Output the (X, Y) coordinate of the center of the cell containing the given text.  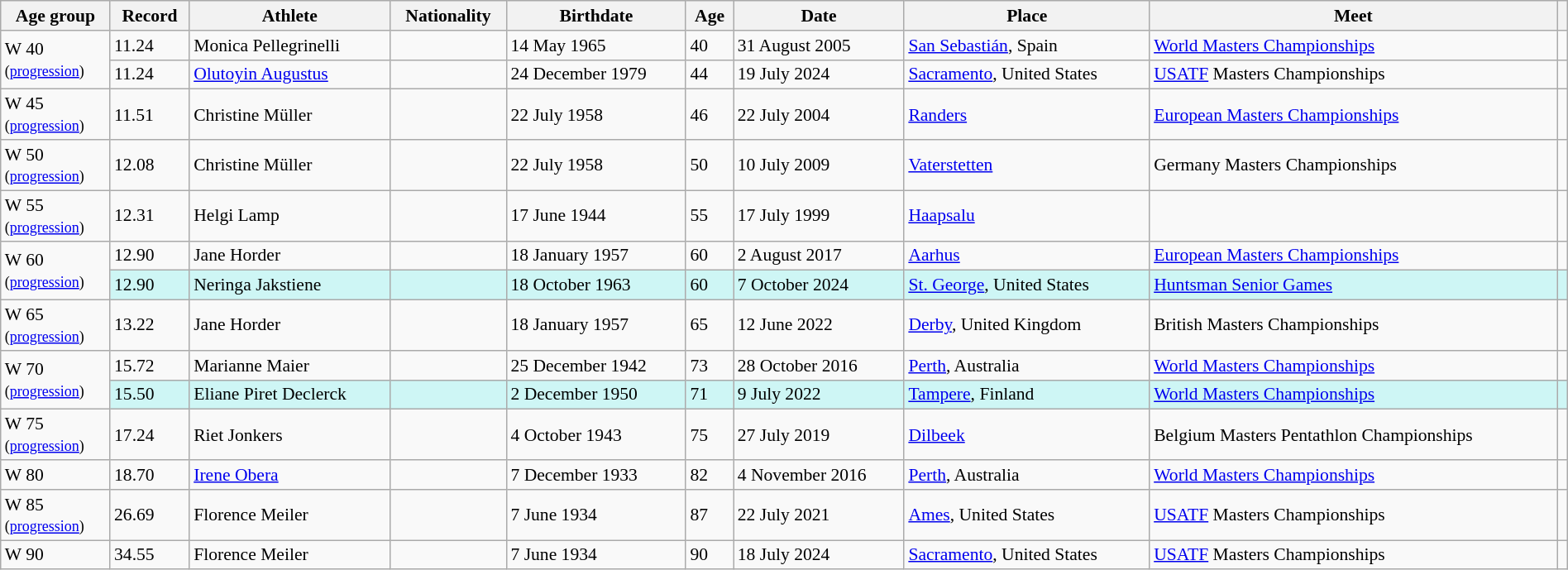
15.72 (150, 366)
Date (819, 16)
4 November 2016 (819, 475)
Derby, United Kingdom (1027, 326)
27 July 2019 (819, 435)
40 (710, 46)
Record (150, 16)
17 July 1999 (819, 215)
W 75 (progression) (55, 435)
24 December 1979 (595, 74)
W 80 (55, 475)
90 (710, 555)
Haapsalu (1027, 215)
75 (710, 435)
31 August 2005 (819, 46)
9 July 2022 (819, 395)
Vaterstetten (1027, 165)
50 (710, 165)
Huntsman Senior Games (1353, 285)
W 70 (progression) (55, 381)
San Sebastián, Spain (1027, 46)
Belgium Masters Pentathlon Championships (1353, 435)
Helgi Lamp (289, 215)
Olutoyin Augustus (289, 74)
15.50 (150, 395)
Athlete (289, 16)
26.69 (150, 515)
11.51 (150, 114)
22 July 2004 (819, 114)
Age (710, 16)
65 (710, 326)
W 90 (55, 555)
17 June 1944 (595, 215)
W 60 (progression) (55, 270)
34.55 (150, 555)
19 July 2024 (819, 74)
2 December 1950 (595, 395)
13.22 (150, 326)
71 (710, 395)
7 October 2024 (819, 285)
18.70 (150, 475)
44 (710, 74)
25 December 1942 (595, 366)
10 July 2009 (819, 165)
17.24 (150, 435)
22 July 2021 (819, 515)
55 (710, 215)
Nationality (448, 16)
W 55 (progression) (55, 215)
W 40 (progression) (55, 60)
Place (1027, 16)
46 (710, 114)
Dilbeek (1027, 435)
18 October 1963 (595, 285)
Ames, United States (1027, 515)
Eliane Piret Declerck (289, 395)
12 June 2022 (819, 326)
Germany Masters Championships (1353, 165)
British Masters Championships (1353, 326)
Monica Pellegrinelli (289, 46)
W 85 (progression) (55, 515)
Tampere, Finland (1027, 395)
Randers (1027, 114)
12.31 (150, 215)
18 July 2024 (819, 555)
7 December 1933 (595, 475)
Aarhus (1027, 256)
2 August 2017 (819, 256)
Neringa Jakstiene (289, 285)
Meet (1353, 16)
Irene Obera (289, 475)
12.08 (150, 165)
82 (710, 475)
14 May 1965 (595, 46)
W 50 (progression) (55, 165)
4 October 1943 (595, 435)
Birthdate (595, 16)
Marianne Maier (289, 366)
73 (710, 366)
St. George, United States (1027, 285)
Riet Jonkers (289, 435)
87 (710, 515)
28 October 2016 (819, 366)
W 45 (progression) (55, 114)
W 65 (progression) (55, 326)
Age group (55, 16)
